Identify which cell holds the provided text, then report its (x, y) central coordinate. 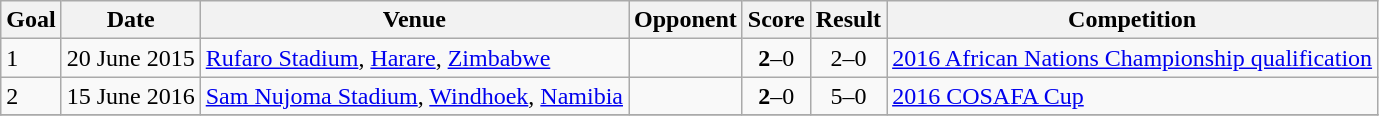
Competition (1132, 20)
Date (130, 20)
Opponent (685, 20)
2016 COSAFA Cup (1132, 96)
Rufaro Stadium, Harare, Zimbabwe (414, 58)
15 June 2016 (130, 96)
1 (31, 58)
2 (31, 96)
Goal (31, 20)
5–0 (848, 96)
Sam Nujoma Stadium, Windhoek, Namibia (414, 96)
2016 African Nations Championship qualification (1132, 58)
Venue (414, 20)
20 June 2015 (130, 58)
Score (776, 20)
Result (848, 20)
